From the cell containing the given text, extract its center point as [X, Y] coordinate. 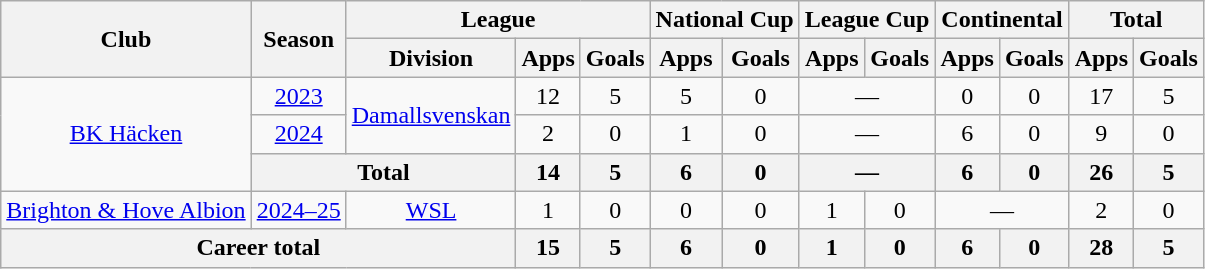
14 [548, 172]
Continental [1002, 20]
26 [1101, 172]
League [498, 20]
28 [1101, 248]
League Cup [867, 20]
Division [431, 58]
Career total [258, 248]
WSL [431, 210]
2023 [298, 96]
15 [548, 248]
2024–25 [298, 210]
17 [1101, 96]
National Cup [724, 20]
2024 [298, 134]
Brighton & Hove Albion [126, 210]
Club [126, 39]
Damallsvenskan [431, 115]
12 [548, 96]
Season [298, 39]
BK Häcken [126, 134]
9 [1101, 134]
